Return the (X, Y) coordinate for the center point of the cell that contains the specified text.  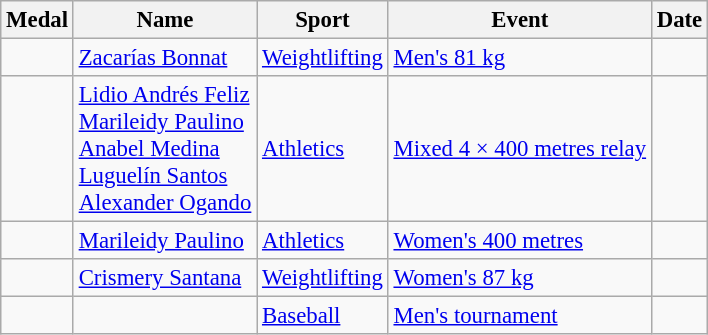
Lidio Andrés Feliz Marileidy PaulinoAnabel MedinaLuguelín SantosAlexander Ogando (164, 149)
Mixed 4 × 400 metres relay (520, 149)
Baseball (323, 316)
Name (164, 20)
Medal (38, 20)
Zacarías Bonnat (164, 58)
Event (520, 20)
Men's 81 kg (520, 58)
Women's 87 kg (520, 278)
Marileidy Paulino (164, 241)
Crismery Santana (164, 278)
Date (679, 20)
Sport (323, 20)
Men's tournament (520, 316)
Women's 400 metres (520, 241)
